Determine the [X, Y] coordinate at the center of the cell enclosing the given text.  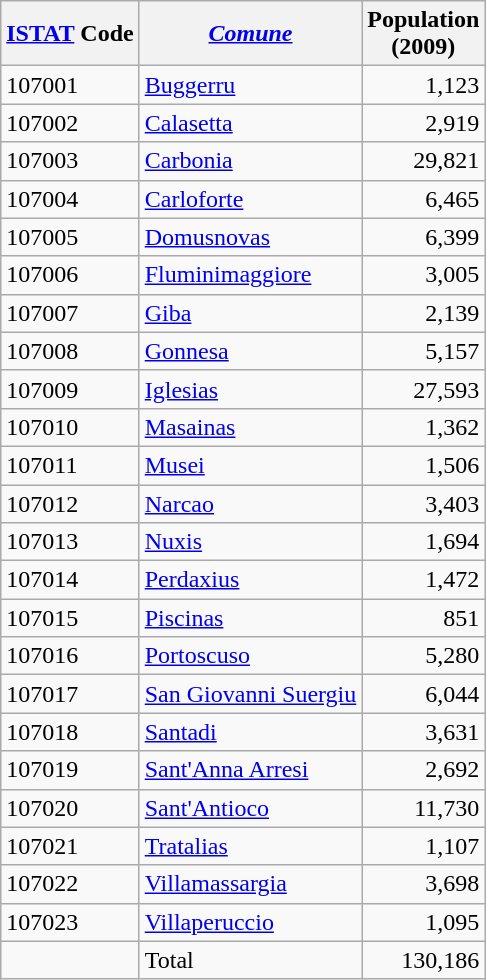
1,362 [424, 427]
29,821 [424, 161]
107019 [70, 770]
107017 [70, 694]
Piscinas [250, 618]
ISTAT Code [70, 34]
Buggerru [250, 85]
5,157 [424, 351]
Giba [250, 313]
Perdaxius [250, 580]
Villamassargia [250, 884]
107020 [70, 808]
Fluminimaggiore [250, 275]
3,698 [424, 884]
107018 [70, 732]
107007 [70, 313]
2,139 [424, 313]
107015 [70, 618]
1,506 [424, 465]
Comune [250, 34]
107008 [70, 351]
1,694 [424, 542]
1,472 [424, 580]
107001 [70, 85]
Population (2009) [424, 34]
5,280 [424, 656]
Tratalias [250, 846]
107013 [70, 542]
Calasetta [250, 123]
Gonnesa [250, 351]
1,123 [424, 85]
Santadi [250, 732]
Sant'Anna Arresi [250, 770]
1,107 [424, 846]
2,692 [424, 770]
Iglesias [250, 389]
107009 [70, 389]
107006 [70, 275]
107002 [70, 123]
107021 [70, 846]
Masainas [250, 427]
Domusnovas [250, 237]
6,399 [424, 237]
3,403 [424, 503]
Portoscuso [250, 656]
Villaperuccio [250, 922]
107004 [70, 199]
107011 [70, 465]
Total [250, 960]
1,095 [424, 922]
Narcao [250, 503]
27,593 [424, 389]
6,465 [424, 199]
107012 [70, 503]
107022 [70, 884]
San Giovanni Suergiu [250, 694]
3,005 [424, 275]
3,631 [424, 732]
107023 [70, 922]
Musei [250, 465]
107005 [70, 237]
107010 [70, 427]
6,044 [424, 694]
2,919 [424, 123]
851 [424, 618]
Carloforte [250, 199]
107003 [70, 161]
107016 [70, 656]
130,186 [424, 960]
Nuxis [250, 542]
107014 [70, 580]
11,730 [424, 808]
Sant'Antioco [250, 808]
Carbonia [250, 161]
